Return the [X, Y] coordinate for the center point of the cell that contains the specified text.  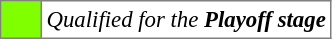
Qualified for the Playoff stage [186, 20]
